Scan for the cell matching the given text and deliver its [x, y] coordinate at center. 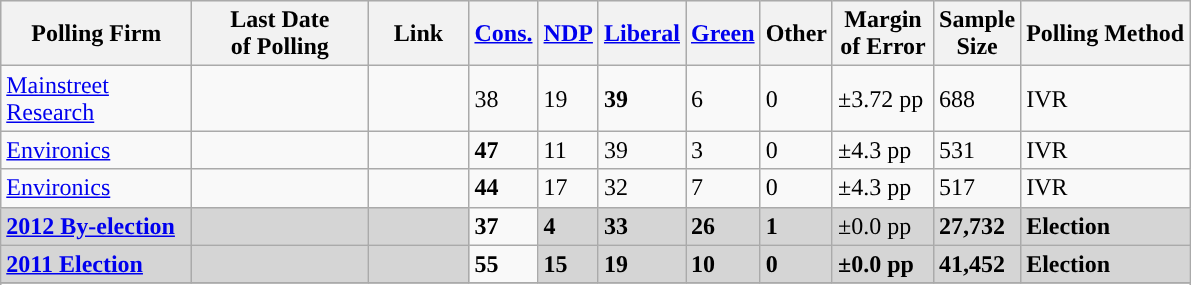
Mainstreet Research [96, 98]
11 [568, 150]
Link [418, 34]
3 [724, 150]
38 [504, 98]
NDP [568, 34]
17 [568, 188]
47 [504, 150]
2012 By-election [96, 226]
SampleSize [978, 34]
7 [724, 188]
517 [978, 188]
Other [796, 34]
Green [724, 34]
Polling Firm [96, 34]
688 [978, 98]
41,452 [978, 264]
37 [504, 226]
10 [724, 264]
Polling Method [1106, 34]
2011 Election [96, 264]
Last Dateof Polling [280, 34]
15 [568, 264]
Marginof Error [882, 34]
531 [978, 150]
44 [504, 188]
33 [642, 226]
Liberal [642, 34]
27,732 [978, 226]
32 [642, 188]
±3.72 pp [882, 98]
26 [724, 226]
55 [504, 264]
6 [724, 98]
1 [796, 226]
4 [568, 226]
Cons. [504, 34]
